Search for the cell housing the specified text and yield its [x, y] center coordinate. 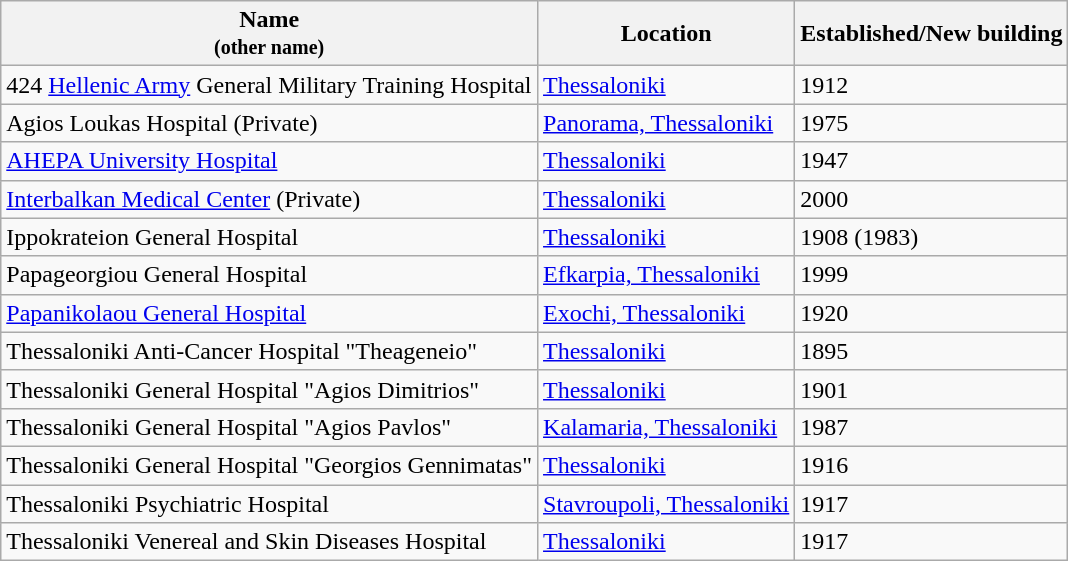
1912 [932, 85]
Exochi, Thessaloniki [666, 313]
Thessaloniki General Hospital "Agios Pavlos" [270, 427]
Papanikolaou General Hospital [270, 313]
Interbalkan Medical Center (Private) [270, 199]
Thessaloniki General Hospital "Agios Dimitrios" [270, 389]
1920 [932, 313]
1987 [932, 427]
1916 [932, 465]
Panorama, Thessaloniki [666, 123]
Agios Loukas Hospital (Private) [270, 123]
1975 [932, 123]
2000 [932, 199]
Efkarpia, Thessaloniki [666, 275]
Kalamaria, Thessaloniki [666, 427]
Thessaloniki Anti-Cancer Hospital "Theageneio" [270, 351]
1947 [932, 161]
Thessaloniki Venereal and Skin Diseases Hospital [270, 542]
1908 (1983) [932, 237]
Papageorgiou General Hospital [270, 275]
Name (other name) [270, 34]
Established/New building [932, 34]
AHEPA University Hospital [270, 161]
1895 [932, 351]
Stavroupoli, Thessaloniki [666, 503]
Thessaloniki Psychiatric Hospital [270, 503]
Ippokrateion General Hospital [270, 237]
1901 [932, 389]
424 Hellenic Army General Military Training Hospital [270, 85]
Location [666, 34]
1999 [932, 275]
Thessaloniki General Hospital "Georgios Gennimatas" [270, 465]
